Return the (X, Y) coordinate for the center point of the cell that contains the specified text.  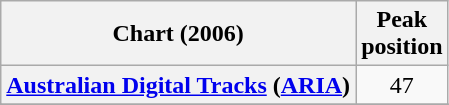
Australian Digital Tracks (ARIA) (178, 85)
47 (402, 85)
Chart (2006) (178, 34)
Peakposition (402, 34)
